Capture the cell that displays the provided text and extract its [x, y] central coordinate. 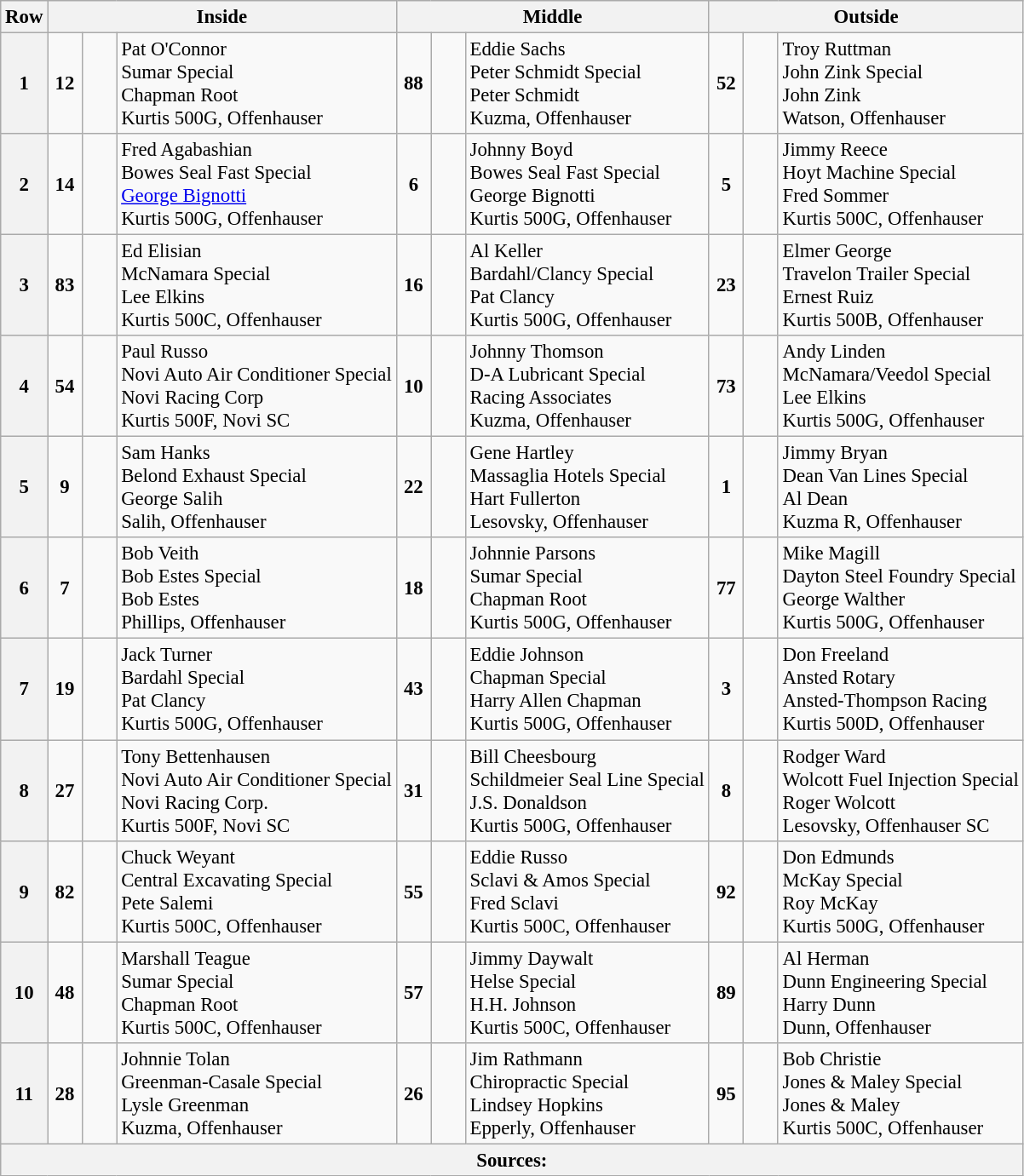
Fred AgabashianBowes Seal Fast SpecialGeorge BignottiKurtis 500G, Offenhauser [256, 184]
Bob ChristieJones & Maley SpecialJones & MaleyKurtis 500C, Offenhauser [900, 1093]
Elmer George Travelon Trailer SpecialErnest RuizKurtis 500B, Offenhauser [900, 286]
Outside [866, 17]
Eddie Sachs Peter Schmidt SpecialPeter SchmidtKuzma, Offenhauser [587, 83]
2 [24, 184]
Inside [221, 17]
Al KellerBardahl/Clancy SpecialPat ClancyKurtis 500G, Offenhauser [587, 286]
Al HermanDunn Engineering SpecialHarry DunnDunn, Offenhauser [900, 993]
Tony BettenhausenNovi Auto Air Conditioner Special Novi Racing Corp.Kurtis 500F, Novi SC [256, 790]
Eddie RussoSclavi & Amos SpecialFred SclaviKurtis 500C, Offenhauser [587, 891]
Jimmy DaywaltHelse SpecialH.H. JohnsonKurtis 500C, Offenhauser [587, 993]
Sam HanksBelond Exhaust SpecialGeorge SalihSalih, Offenhauser [256, 487]
Mike Magill Dayton Steel Foundry SpecialGeorge WaltherKurtis 500G, Offenhauser [900, 589]
11 [24, 1093]
Johnnie Parsons Sumar SpecialChapman RootKurtis 500G, Offenhauser [587, 589]
18 [414, 589]
Johnny ThomsonD-A Lubricant SpecialRacing AssociatesKuzma, Offenhauser [587, 387]
Sources: [512, 1160]
Rodger WardWolcott Fuel Injection SpecialRoger WolcottLesovsky, Offenhauser SC [900, 790]
83 [65, 286]
Troy Ruttman John Zink SpecialJohn ZinkWatson, Offenhauser [900, 83]
27 [65, 790]
Row [24, 17]
Jack TurnerBardahl SpecialPat ClancyKurtis 500G, Offenhauser [256, 690]
Pat O'ConnorSumar SpecialChapman RootKurtis 500G, Offenhauser [256, 83]
Eddie JohnsonChapman SpecialHarry Allen ChapmanKurtis 500G, Offenhauser [587, 690]
Andy LindenMcNamara/Veedol SpecialLee ElkinsKurtis 500G, Offenhauser [900, 387]
54 [65, 387]
22 [414, 487]
Don FreelandAnsted RotaryAnsted-Thompson RacingKurtis 500D, Offenhauser [900, 690]
16 [414, 286]
89 [726, 993]
Middle [552, 17]
88 [414, 83]
Paul RussoNovi Auto Air Conditioner SpecialNovi Racing CorpKurtis 500F, Novi SC [256, 387]
95 [726, 1093]
Jimmy BryanDean Van Lines SpecialAl DeanKuzma R, Offenhauser [900, 487]
43 [414, 690]
23 [726, 286]
26 [414, 1093]
14 [65, 184]
Johnnie TolanGreenman-Casale SpecialLysle GreenmanKuzma, Offenhauser [256, 1093]
57 [414, 993]
48 [65, 993]
Don Edmunds McKay SpecialRoy McKayKurtis 500G, Offenhauser [900, 891]
Johnny BoydBowes Seal Fast SpecialGeorge BignottiKurtis 500G, Offenhauser [587, 184]
28 [65, 1093]
Gene HartleyMassaglia Hotels SpecialHart FullertonLesovsky, Offenhauser [587, 487]
Ed ElisianMcNamara SpecialLee ElkinsKurtis 500C, Offenhauser [256, 286]
Marshall TeagueSumar SpecialChapman RootKurtis 500C, Offenhauser [256, 993]
Chuck WeyantCentral Excavating SpecialPete SalemiKurtis 500C, Offenhauser [256, 891]
Bill Cheesbourg Schildmeier Seal Line SpecialJ.S. DonaldsonKurtis 500G, Offenhauser [587, 790]
73 [726, 387]
Jim RathmannChiropractic SpecialLindsey HopkinsEpperly, Offenhauser [587, 1093]
Bob VeithBob Estes SpecialBob EstesPhillips, Offenhauser [256, 589]
55 [414, 891]
92 [726, 891]
82 [65, 891]
19 [65, 690]
Jimmy ReeceHoyt Machine SpecialFred SommerKurtis 500C, Offenhauser [900, 184]
77 [726, 589]
31 [414, 790]
4 [24, 387]
12 [65, 83]
52 [726, 83]
